From the cell containing the given text, extract its center point as (x, y) coordinate. 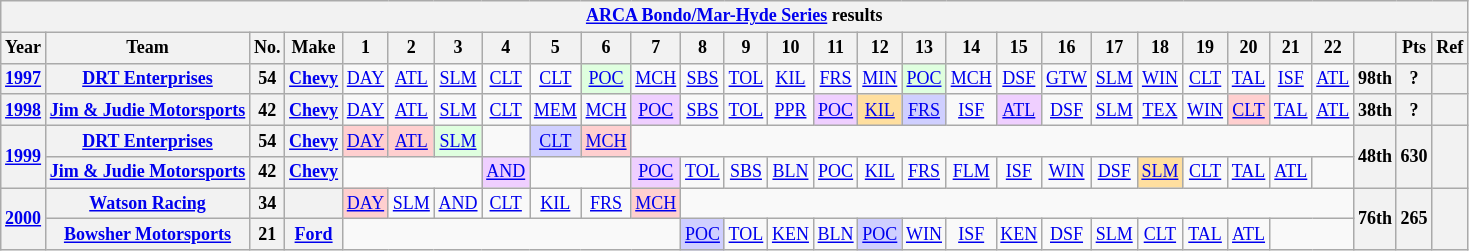
1997 (24, 78)
6 (606, 48)
1 (365, 48)
GTW (1067, 78)
5 (556, 48)
FLM (971, 172)
Pts (1414, 48)
76th (1376, 219)
22 (1333, 48)
12 (880, 48)
17 (1114, 48)
15 (1019, 48)
10 (791, 48)
No. (268, 48)
MEM (556, 110)
2000 (24, 219)
1998 (24, 110)
8 (703, 48)
Ford (314, 234)
7 (656, 48)
3 (458, 48)
38th (1376, 110)
630 (1414, 156)
265 (1414, 219)
PPR (791, 110)
48th (1376, 156)
20 (1248, 48)
1999 (24, 156)
Make (314, 48)
2 (411, 48)
Team (147, 48)
18 (1160, 48)
14 (971, 48)
TEX (1160, 110)
4 (506, 48)
MIN (880, 78)
19 (1206, 48)
ARCA Bondo/Mar-Hyde Series results (734, 16)
Ref (1450, 48)
Bowsher Motorsports (147, 234)
13 (924, 48)
34 (268, 204)
Watson Racing (147, 204)
9 (746, 48)
11 (836, 48)
16 (1067, 48)
Year (24, 48)
98th (1376, 78)
